From the cell containing the given text, extract its center point as (X, Y) coordinate. 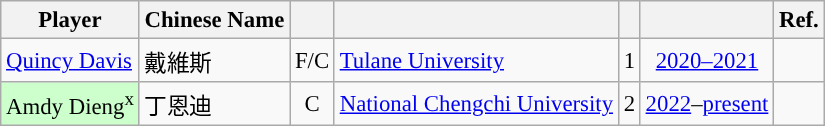
Amdy Diengx (70, 104)
戴維斯 (214, 61)
2 (629, 104)
Player (70, 20)
2020–2021 (706, 61)
Quincy Davis (70, 61)
Ref. (799, 20)
Chinese Name (214, 20)
National Chengchi University (476, 104)
1 (629, 61)
C (312, 104)
丁恩迪 (214, 104)
Tulane University (476, 61)
2022–present (706, 104)
F/C (312, 61)
